Output the [X, Y] coordinate of the center of the cell containing the given text.  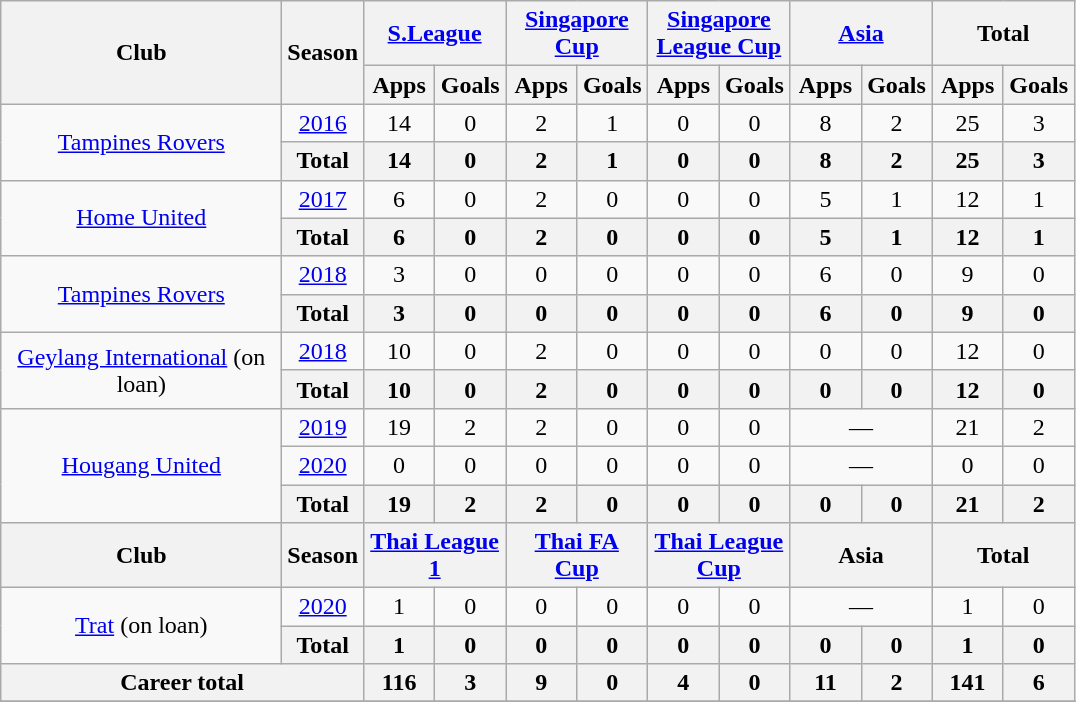
Trat (on loan) [142, 626]
11 [826, 683]
2016 [323, 123]
SingaporeLeague Cup [719, 34]
141 [968, 683]
Thai League Cup [719, 556]
Geylang International (on loan) [142, 370]
4 [684, 683]
116 [400, 683]
2017 [323, 199]
Home United [142, 218]
S.League [435, 34]
Thai FA Cup [577, 556]
Singapore Cup [577, 34]
Hougang United [142, 465]
Career total [182, 683]
2019 [323, 427]
Thai League 1 [435, 556]
